Return [x, y] of the center of cell containing provided text 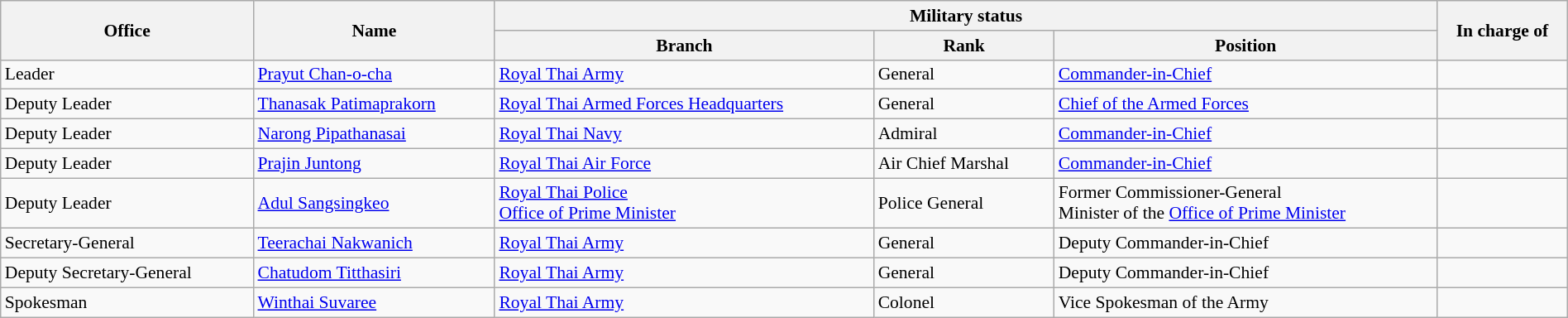
Former Commissioner-GeneralMinister of the Office of Prime Minister [1245, 204]
Winthai Suvaree [374, 302]
Teerachai Nakwanich [374, 243]
Police General [964, 204]
Chief of the Armed Forces [1245, 104]
Position [1245, 46]
Spokesman [127, 302]
Colonel [964, 302]
Office [127, 30]
Vice Spokesman of the Army [1245, 302]
In charge of [1503, 30]
Thanasak Patimaprakorn [374, 104]
Royal Thai Armed Forces Headquarters [684, 104]
Leader [127, 75]
Royal Thai Navy [684, 134]
Secretary-General [127, 243]
Prajin Juntong [374, 163]
Royal Thai PoliceOffice of Prime Minister [684, 204]
Royal Thai Air Force [684, 163]
Branch [684, 46]
Adul Sangsingkeo [374, 204]
Deputy Secretary-General [127, 273]
Prayut Chan-o-cha [374, 75]
Air Chief Marshal [964, 163]
Military status [966, 16]
Name [374, 30]
Rank [964, 46]
Admiral [964, 134]
Narong Pipathanasai [374, 134]
Chatudom Titthasiri [374, 273]
